Scan for the cell matching the given text and deliver its (X, Y) coordinate at center. 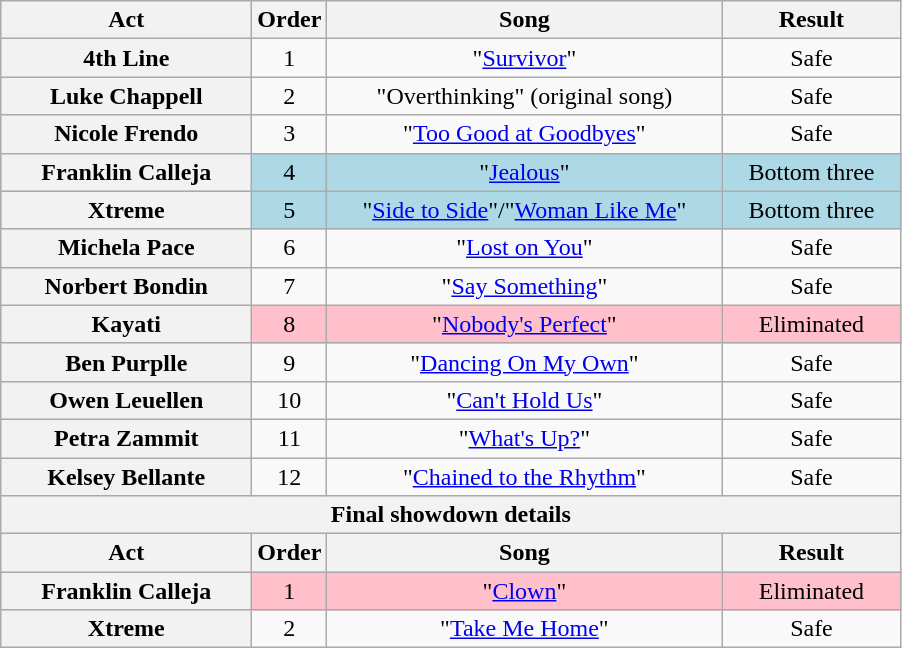
Final showdown details (451, 515)
10 (290, 400)
Kayati (126, 324)
"Side to Side"/"Woman Like Me" (524, 210)
"Say Something" (524, 286)
"Can't Hold Us" (524, 400)
Owen Leuellen (126, 400)
5 (290, 210)
"Dancing On My Own" (524, 362)
"What's Up?" (524, 438)
"Chained to the Rhythm" (524, 477)
3 (290, 134)
8 (290, 324)
Michela Pace (126, 248)
7 (290, 286)
"Survivor" (524, 58)
11 (290, 438)
"Nobody's Perfect" (524, 324)
"Overthinking" (original song) (524, 96)
Petra Zammit (126, 438)
6 (290, 248)
"Lost on You" (524, 248)
9 (290, 362)
12 (290, 477)
"Take Me Home" (524, 629)
Luke Chappell (126, 96)
"Clown" (524, 591)
Norbert Bondin (126, 286)
Nicole Frendo (126, 134)
4th Line (126, 58)
Ben Purplle (126, 362)
"Jealous" (524, 172)
4 (290, 172)
"Too Good at Goodbyes" (524, 134)
Kelsey Bellante (126, 477)
